Pinpoint the cell where the given text exists, returning its [X, Y] midpoint coordinate. 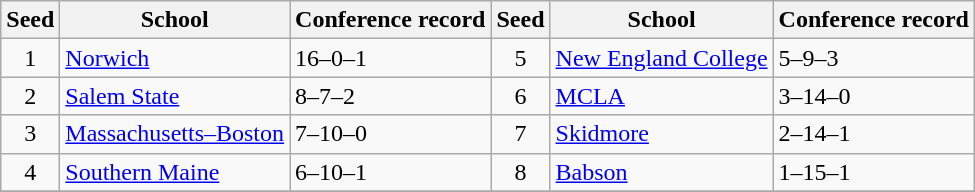
3–14–0 [874, 96]
Massachusetts–Boston [175, 134]
Southern Maine [175, 172]
8–7–2 [390, 96]
5 [520, 58]
3 [30, 134]
2–14–1 [874, 134]
Salem State [175, 96]
7 [520, 134]
1 [30, 58]
8 [520, 172]
7–10–0 [390, 134]
4 [30, 172]
6–10–1 [390, 172]
Norwich [175, 58]
2 [30, 96]
5–9–3 [874, 58]
16–0–1 [390, 58]
Babson [662, 172]
MCLA [662, 96]
New England College [662, 58]
Skidmore [662, 134]
6 [520, 96]
1–15–1 [874, 172]
